Extract the [X, Y] coordinate from the center of the cell holding the provided text.  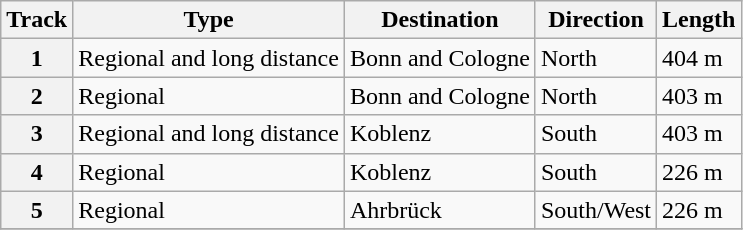
Type [209, 20]
Direction [596, 20]
1 [37, 58]
South/West [596, 210]
4 [37, 172]
Destination [440, 20]
Length [699, 20]
2 [37, 96]
404 m [699, 58]
Ahrbrück [440, 210]
Track [37, 20]
5 [37, 210]
3 [37, 134]
